Find where the given text appears and provide that cell's center as [x, y] coordinate. 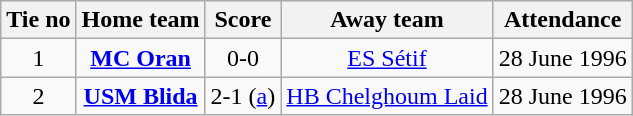
Home team [140, 20]
MC Oran [140, 58]
2 [38, 96]
Attendance [562, 20]
1 [38, 58]
2-1 (a) [243, 96]
Score [243, 20]
ES Sétif [387, 58]
Away team [387, 20]
HB Chelghoum Laid [387, 96]
Tie no [38, 20]
0-0 [243, 58]
USM Blida [140, 96]
